Return the (x, y) coordinate for the center point of the cell that contains the specified text.  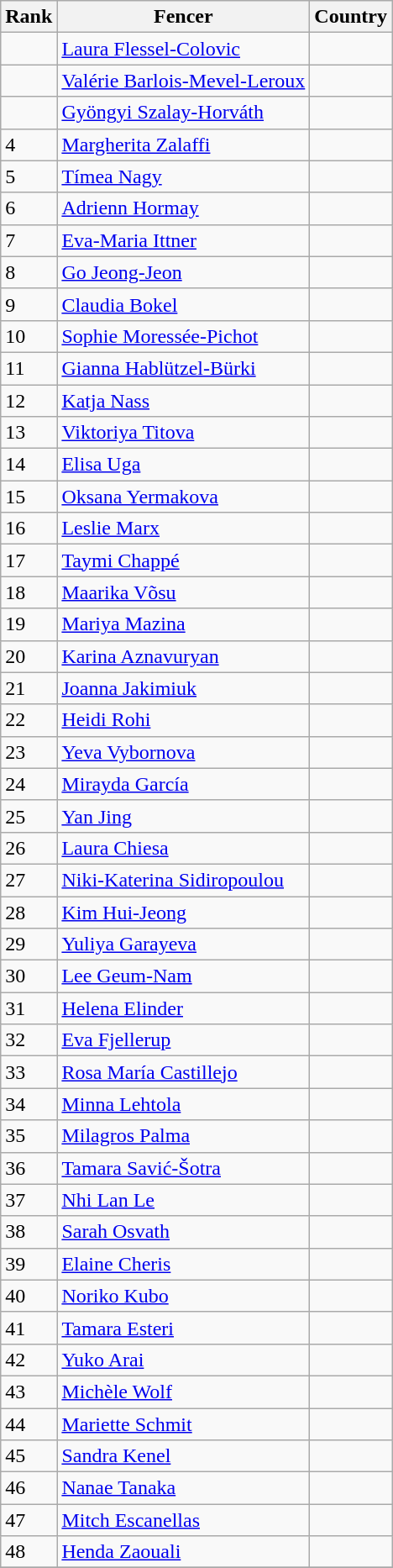
6 (29, 208)
Milagros Palma (183, 1136)
41 (29, 1328)
13 (29, 433)
Heidi Rohi (183, 720)
Viktoriya Titova (183, 433)
28 (29, 912)
14 (29, 465)
Maarika Võsu (183, 592)
44 (29, 1424)
17 (29, 560)
Yuliya Garayeva (183, 944)
Karina Aznavuryan (183, 656)
11 (29, 368)
Country (351, 17)
Fencer (183, 17)
48 (29, 1552)
Adrienn Hormay (183, 208)
Eva Fjellerup (183, 1040)
Margherita Zalaffi (183, 145)
31 (29, 1008)
47 (29, 1520)
Eva-Maria Ittner (183, 240)
10 (29, 336)
Oksana Yermakova (183, 497)
35 (29, 1136)
5 (29, 176)
Joanna Jakimiuk (183, 688)
24 (29, 784)
4 (29, 145)
Tímea Nagy (183, 176)
16 (29, 529)
39 (29, 1264)
46 (29, 1488)
20 (29, 656)
Minna Lehtola (183, 1104)
Gyöngyi Szalay-Horváth (183, 113)
40 (29, 1296)
Nanae Tanaka (183, 1488)
7 (29, 240)
22 (29, 720)
Elaine Cheris (183, 1264)
23 (29, 752)
Gianna Hablützel-Bürki (183, 368)
Michèle Wolf (183, 1392)
Leslie Marx (183, 529)
Henda Zaouali (183, 1552)
Noriko Kubo (183, 1296)
Katja Nass (183, 401)
32 (29, 1040)
12 (29, 401)
34 (29, 1104)
Mariya Mazina (183, 624)
Kim Hui-Jeong (183, 912)
25 (29, 816)
Sophie Moressée-Pichot (183, 336)
Sarah Osvath (183, 1232)
9 (29, 304)
Tamara Savić-Šotra (183, 1168)
15 (29, 497)
38 (29, 1232)
33 (29, 1072)
19 (29, 624)
29 (29, 944)
Mirayda García (183, 784)
21 (29, 688)
42 (29, 1360)
Mariette Schmit (183, 1424)
Sandra Kenel (183, 1456)
Rank (29, 17)
Go Jeong-Jeon (183, 272)
36 (29, 1168)
43 (29, 1392)
Yeva Vybornova (183, 752)
Yuko Arai (183, 1360)
Laura Flessel-Colovic (183, 49)
Tamara Esteri (183, 1328)
Helena Elinder (183, 1008)
18 (29, 592)
Yan Jing (183, 816)
37 (29, 1200)
Taymi Chappé (183, 560)
Valérie Barlois-Mevel-Leroux (183, 81)
Nhi Lan Le (183, 1200)
8 (29, 272)
Laura Chiesa (183, 848)
26 (29, 848)
Elisa Uga (183, 465)
27 (29, 880)
Rosa María Castillejo (183, 1072)
Lee Geum-Nam (183, 976)
30 (29, 976)
Niki-Katerina Sidiropoulou (183, 880)
45 (29, 1456)
Mitch Escanellas (183, 1520)
Claudia Bokel (183, 304)
